Scan for the cell matching the given text and deliver its (x, y) coordinate at center. 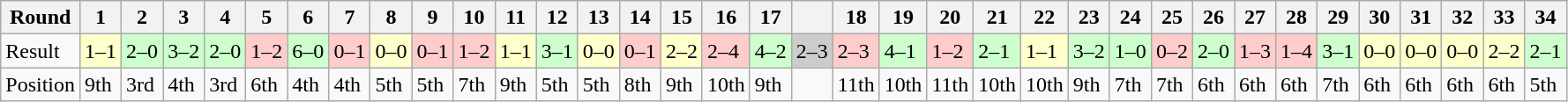
8th (640, 84)
1 (101, 18)
3 (183, 18)
34 (1545, 18)
18 (855, 18)
31 (1422, 18)
12 (557, 18)
22 (1045, 18)
Result (41, 51)
6–0 (309, 51)
4 (226, 18)
16 (726, 18)
11 (515, 18)
4–1 (903, 51)
32 (1462, 18)
27 (1256, 18)
4–2 (771, 51)
15 (681, 18)
7 (349, 18)
1–4 (1296, 51)
30 (1379, 18)
Position (41, 84)
23 (1088, 18)
29 (1339, 18)
0–2 (1171, 51)
1–0 (1131, 51)
5 (266, 18)
28 (1296, 18)
25 (1171, 18)
6 (309, 18)
9 (432, 18)
26 (1213, 18)
8 (392, 18)
21 (997, 18)
33 (1505, 18)
20 (951, 18)
19 (903, 18)
13 (598, 18)
Round (41, 18)
2–4 (726, 51)
10 (474, 18)
14 (640, 18)
17 (771, 18)
1–3 (1256, 51)
2 (143, 18)
24 (1131, 18)
